Capture the cell that displays the provided text and extract its (X, Y) central coordinate. 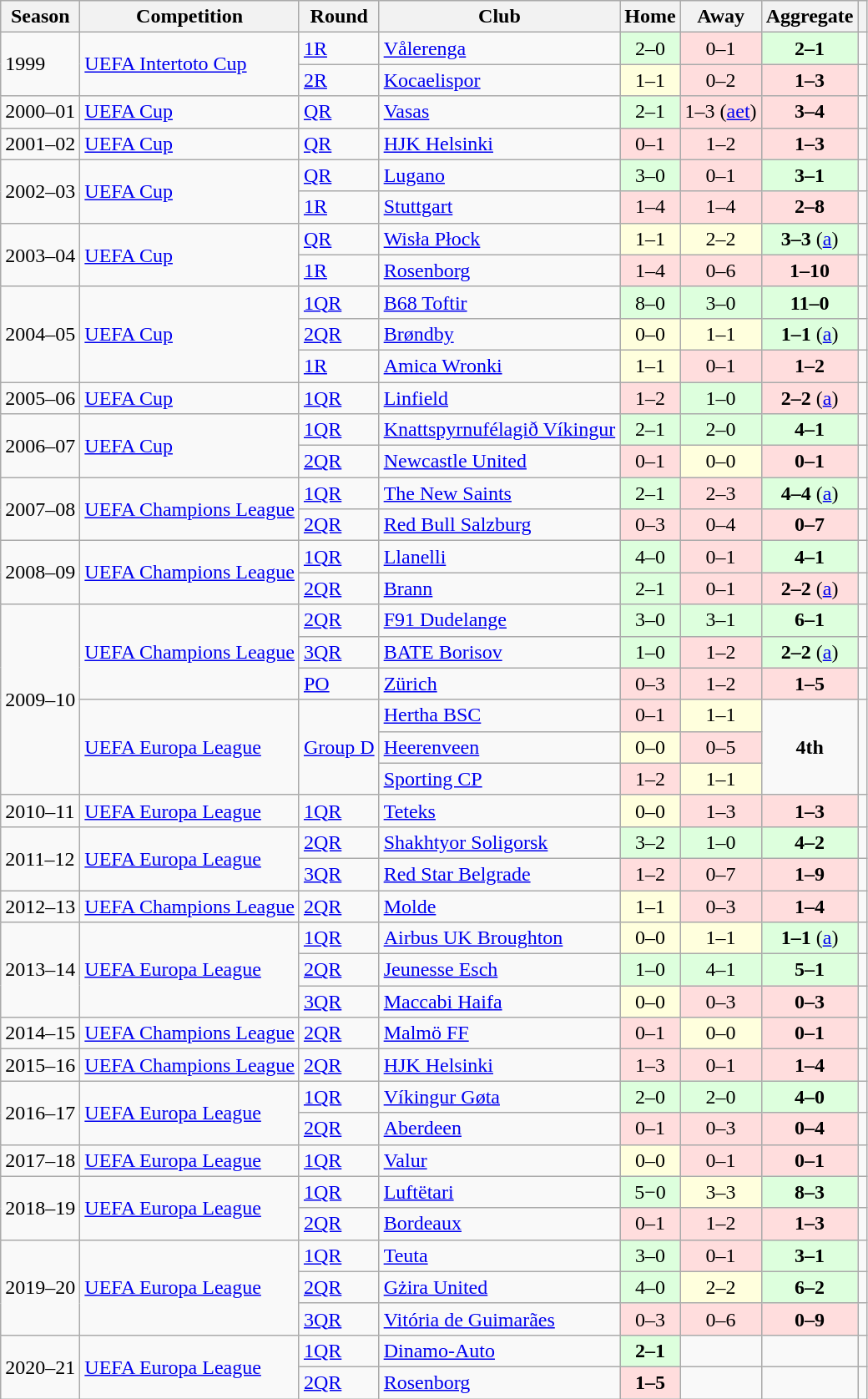
3–3 (a) (810, 239)
Red Star Belgrade (499, 874)
0–9 (810, 1319)
2011–12 (40, 858)
2003–04 (40, 255)
2018–19 (40, 1208)
Bordeaux (499, 1224)
4–2 (810, 842)
Airbus UK Broughton (499, 938)
Brann (499, 588)
2008–09 (40, 573)
2006–07 (40, 446)
Aberdeen (499, 1129)
2016–17 (40, 1113)
5–1 (810, 970)
3–2 (650, 842)
Teteks (499, 811)
UEFA Intertoto Cup (190, 64)
Club (499, 17)
2012–13 (40, 906)
1–3 (aet) (721, 112)
Wisła Płock (499, 239)
Molde (499, 906)
2015–16 (40, 1065)
Brøndby (499, 334)
11–0 (810, 302)
PO (339, 684)
Heerenveen (499, 747)
F91 Dudelange (499, 620)
4–4 (a) (810, 493)
2017–18 (40, 1160)
2020–21 (40, 1366)
B68 Toftir (499, 302)
0–2 (721, 80)
Vasas (499, 112)
8–0 (650, 302)
Teuta (499, 1255)
Víkingur Gøta (499, 1097)
Valur (499, 1160)
Knattspyrnufélagið Víkingur (499, 430)
Home (650, 17)
2001–02 (40, 144)
BATE Borisov (499, 652)
1–9 (810, 874)
Llanelli (499, 557)
2013–14 (40, 970)
2014–15 (40, 1033)
Kocaelispor (499, 80)
2–3 (721, 493)
Aggregate (810, 17)
4th (810, 747)
2002–03 (40, 191)
2004–05 (40, 334)
2007–08 (40, 509)
Malmö FF (499, 1033)
2000–01 (40, 112)
Group D (339, 747)
2005–06 (40, 398)
Round (339, 17)
2–8 (810, 207)
Lugano (499, 175)
1999 (40, 64)
3–3 (721, 1192)
Season (40, 17)
3–4 (810, 112)
Maccabi Haifa (499, 1002)
Hertha BSC (499, 715)
0–5 (721, 747)
Away (721, 17)
Shakhtyor Soligorsk (499, 842)
1–10 (810, 270)
5−0 (650, 1192)
6–1 (810, 620)
2009–10 (40, 699)
Jeunesse Esch (499, 970)
Linfield (499, 398)
6–2 (810, 1287)
2R (339, 80)
2010–11 (40, 811)
Red Bull Salzburg (499, 525)
Amica Wronki (499, 366)
Competition (190, 17)
Stuttgart (499, 207)
Zürich (499, 684)
Sporting CP (499, 779)
Newcastle United (499, 462)
The New Saints (499, 493)
Dinamo-Auto (499, 1351)
8–3 (810, 1192)
Luftëtari (499, 1192)
Vitória de Guimarães (499, 1319)
Vålerenga (499, 48)
2019–20 (40, 1287)
Gżira United (499, 1287)
